Extract the [X, Y] coordinate from the center of the cell holding the provided text.  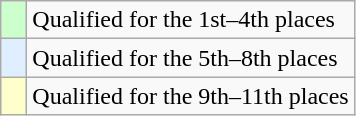
Qualified for the 1st–4th places [190, 20]
Qualified for the 5th–8th places [190, 58]
Qualified for the 9th–11th places [190, 96]
